Extract the [X, Y] coordinate from the center of the cell holding the provided text.  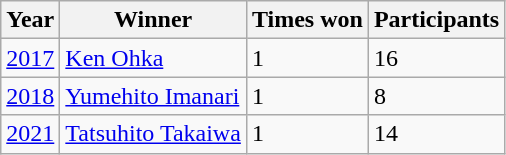
2021 [30, 134]
Times won [307, 20]
Year [30, 20]
8 [436, 96]
14 [436, 134]
Participants [436, 20]
Winner [154, 20]
Tatsuhito Takaiwa [154, 134]
2017 [30, 58]
Yumehito Imanari [154, 96]
16 [436, 58]
2018 [30, 96]
Ken Ohka [154, 58]
